Return the (x, y) coordinate for the center point of the cell that contains the specified text.  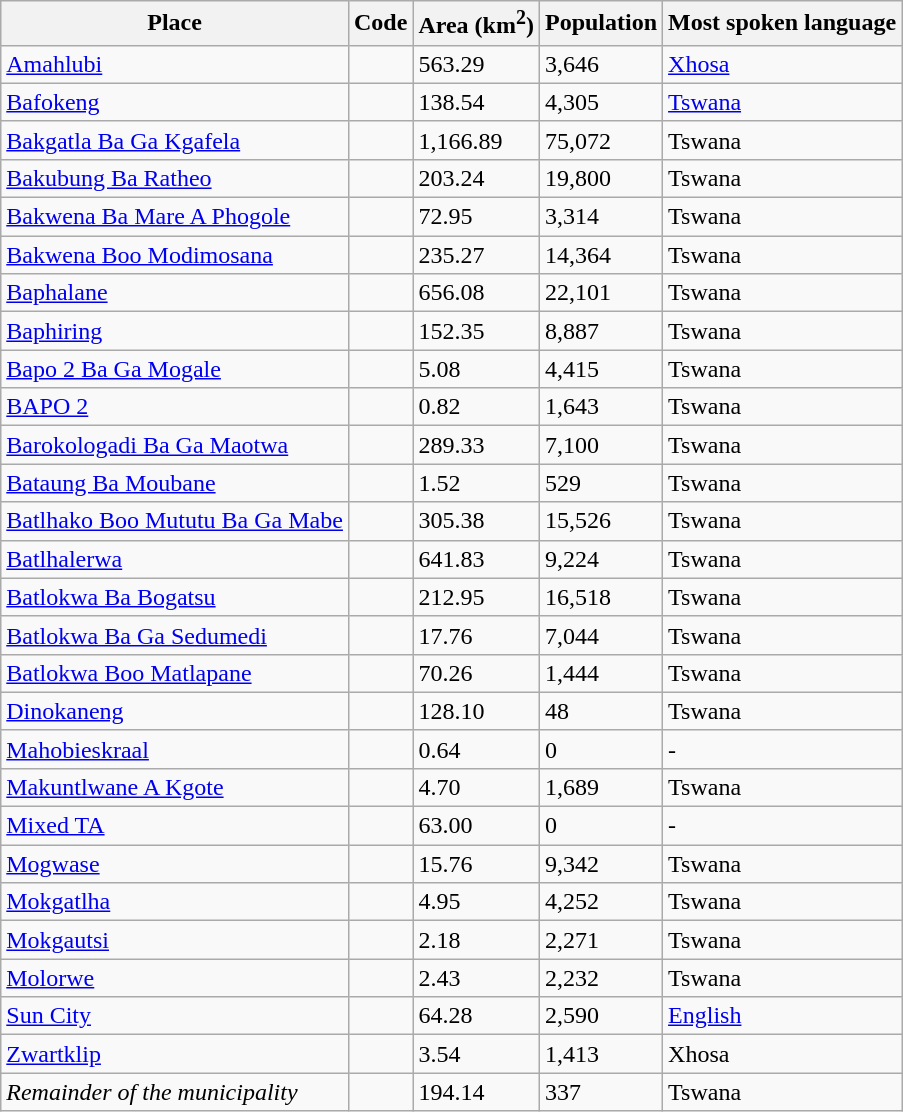
Bakwena Boo Modimosana (175, 255)
138.54 (476, 102)
4,305 (600, 102)
16,518 (600, 597)
Bakwena Ba Mare A Phogole (175, 217)
70.26 (476, 673)
203.24 (476, 178)
152.35 (476, 331)
305.38 (476, 521)
3,646 (600, 64)
9,342 (600, 864)
Remainder of the municipality (175, 1092)
337 (600, 1092)
8,887 (600, 331)
75,072 (600, 140)
22,101 (600, 293)
Population (600, 24)
656.08 (476, 293)
48 (600, 711)
72.95 (476, 217)
63.00 (476, 826)
0.82 (476, 407)
Code (380, 24)
2.43 (476, 978)
15.76 (476, 864)
64.28 (476, 1016)
Mokgatlha (175, 902)
Batlokwa Ba Bogatsu (175, 597)
128.10 (476, 711)
Barokologadi Ba Ga Maotwa (175, 445)
1,166.89 (476, 140)
Molorwe (175, 978)
5.08 (476, 369)
Batlokwa Ba Ga Sedumedi (175, 635)
Dinokaneng (175, 711)
Zwartklip (175, 1054)
4.70 (476, 787)
Area (km2) (476, 24)
English (782, 1016)
Bakubung Ba Ratheo (175, 178)
563.29 (476, 64)
1.52 (476, 483)
1,643 (600, 407)
4,252 (600, 902)
14,364 (600, 255)
Bafokeng (175, 102)
Batlokwa Boo Matlapane (175, 673)
Makuntlwane A Kgote (175, 787)
2,590 (600, 1016)
BAPO 2 (175, 407)
Mokgautsi (175, 940)
Mahobieskraal (175, 749)
9,224 (600, 559)
289.33 (476, 445)
212.95 (476, 597)
2,232 (600, 978)
Batlhako Boo Mututu Ba Ga Mabe (175, 521)
Place (175, 24)
Bakgatla Ba Ga Kgafela (175, 140)
4.95 (476, 902)
3.54 (476, 1054)
15,526 (600, 521)
7,100 (600, 445)
2,271 (600, 940)
Mixed TA (175, 826)
2.18 (476, 940)
Bataung Ba Moubane (175, 483)
Amahlubi (175, 64)
3,314 (600, 217)
641.83 (476, 559)
Mogwase (175, 864)
Sun City (175, 1016)
Bapo 2 Ba Ga Mogale (175, 369)
Batlhalerwa (175, 559)
235.27 (476, 255)
194.14 (476, 1092)
Baphalane (175, 293)
1,444 (600, 673)
Baphiring (175, 331)
7,044 (600, 635)
0.64 (476, 749)
1,689 (600, 787)
19,800 (600, 178)
4,415 (600, 369)
529 (600, 483)
1,413 (600, 1054)
17.76 (476, 635)
Most spoken language (782, 24)
